Return the [x, y] coordinate for the center point of the cell that contains the specified text.  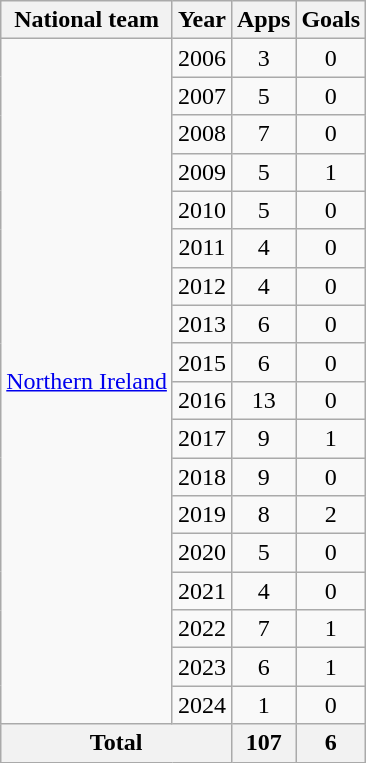
2018 [202, 477]
2011 [202, 248]
Goals [331, 20]
2009 [202, 172]
2012 [202, 286]
2023 [202, 667]
107 [263, 743]
2021 [202, 591]
8 [263, 515]
13 [263, 400]
2016 [202, 400]
2007 [202, 96]
2024 [202, 705]
Northern Ireland [87, 382]
2013 [202, 324]
Apps [263, 20]
2 [331, 515]
2010 [202, 210]
2015 [202, 362]
2017 [202, 438]
3 [263, 58]
2020 [202, 553]
Year [202, 20]
2008 [202, 134]
2022 [202, 629]
National team [87, 20]
2019 [202, 515]
Total [116, 743]
2006 [202, 58]
